Output the [X, Y] coordinate of the center of the cell containing the given text.  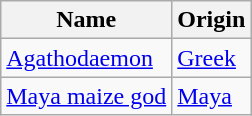
Agathodaemon [86, 58]
Name [86, 20]
Maya [212, 96]
Maya maize god [86, 96]
Origin [212, 20]
Greek [212, 58]
